Capture the cell that displays the provided text and extract its (X, Y) central coordinate. 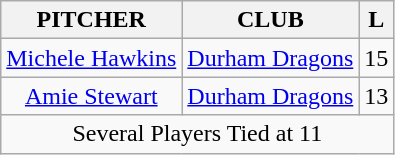
Amie Stewart (92, 96)
15 (376, 58)
13 (376, 96)
Michele Hawkins (92, 58)
PITCHER (92, 20)
Several Players Tied at 11 (198, 134)
L (376, 20)
CLUB (270, 20)
